Search for the cell housing the specified text and yield its [x, y] center coordinate. 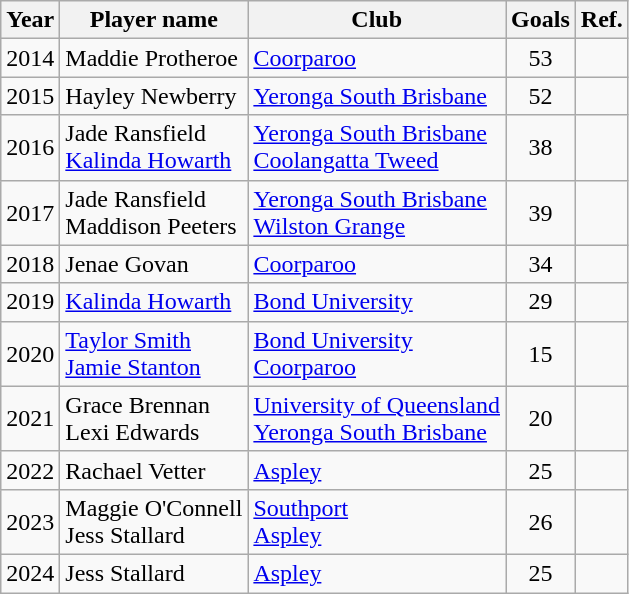
Grace Brennan Lexi Edwards [154, 418]
2017 [30, 212]
20 [541, 418]
Jade Ransfield Maddison Peeters [154, 212]
Southport Aspley [377, 522]
34 [541, 264]
Yeronga South Brisbane Wilston Grange [377, 212]
Bond University [377, 302]
University of Queensland Yeronga South Brisbane [377, 418]
Bond University Coorparoo [377, 354]
38 [541, 148]
29 [541, 302]
Jade Ransfield Kalinda Howarth [154, 148]
Goals [541, 20]
Club [377, 20]
Hayley Newberry [154, 96]
Year [30, 20]
Kalinda Howarth [154, 302]
52 [541, 96]
39 [541, 212]
Rachael Vetter [154, 470]
Maggie O'Connell Jess Stallard [154, 522]
26 [541, 522]
Jenae Govan [154, 264]
Ref. [602, 20]
53 [541, 58]
2023 [30, 522]
Yeronga South Brisbane [377, 96]
Taylor Smith Jamie Stanton [154, 354]
2015 [30, 96]
Maddie Protheroe [154, 58]
2020 [30, 354]
15 [541, 354]
2014 [30, 58]
2016 [30, 148]
Jess Stallard [154, 573]
Yeronga South Brisbane Coolangatta Tweed [377, 148]
2022 [30, 470]
2018 [30, 264]
Player name [154, 20]
2019 [30, 302]
2024 [30, 573]
2021 [30, 418]
